Locate the cell with the specified text and output its (X, Y) center coordinate. 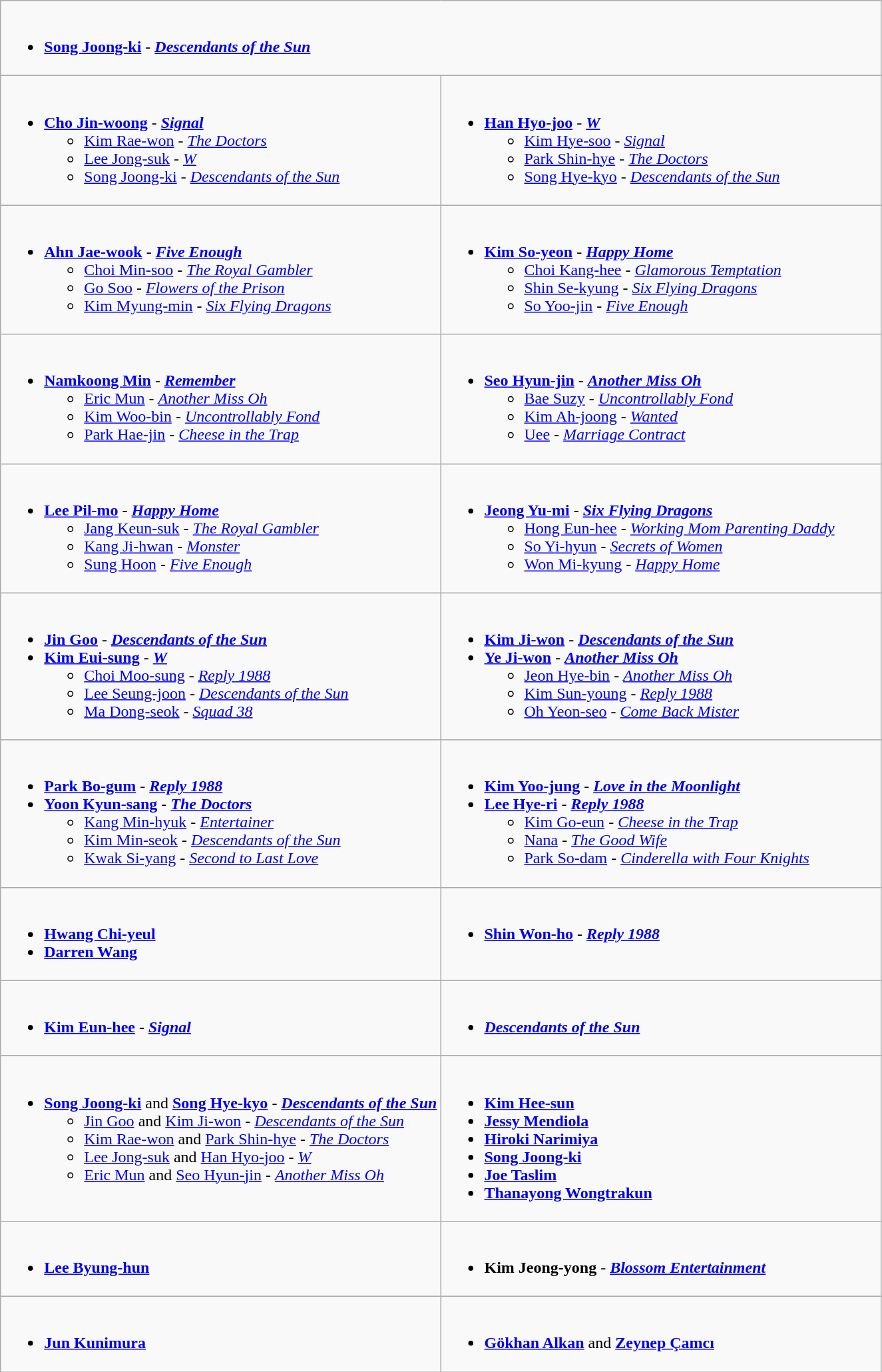
Ahn Jae-wook - Five Enough Choi Min-soo - The Royal GamblerGo Soo - Flowers of the PrisonKim Myung-min - Six Flying Dragons (221, 270)
Han Hyo-joo - W Kim Hye-soo - SignalPark Shin-hye - The DoctorsSong Hye-kyo - Descendants of the Sun (660, 141)
Kim Jeong-yong - Blossom Entertainment (660, 1259)
Jeong Yu-mi - Six Flying Dragons Hong Eun-hee - Working Mom Parenting DaddySo Yi-hyun - Secrets of WomenWon Mi-kyung - Happy Home (660, 528)
Cho Jin-woong - Signal Kim Rae-won - The DoctorsLee Jong-suk - WSong Joong-ki - Descendants of the Sun (221, 141)
Kim Hee-sun Jessy Mendiola Hiroki Narimiya Song Joong-ki Joe Taslim Thanayong Wongtrakun (660, 1138)
Lee Byung-hun (221, 1259)
Jin Goo - Descendants of the Sun Kim Eui-sung - W Choi Moo-sung - Reply 1988Lee Seung-joon - Descendants of the SunMa Dong-seok - Squad 38 (221, 666)
Song Joong-ki - Descendants of the Sun (441, 39)
Seo Hyun-jin - Another Miss Oh Bae Suzy - Uncontrollably FondKim Ah-joong - WantedUee - Marriage Contract (660, 399)
Namkoong Min - Remember Eric Mun - Another Miss OhKim Woo-bin - Uncontrollably FondPark Hae-jin - Cheese in the Trap (221, 399)
Gökhan Alkan and Zeynep Çamcı (660, 1333)
Kim Ji-won - Descendants of the Sun Ye Ji-won - Another Miss OhJeon Hye-bin - Another Miss OhKim Sun-young - Reply 1988Oh Yeon-seo - Come Back Mister (660, 666)
Hwang Chi-yeul Darren Wang (221, 934)
Shin Won-ho - Reply 1988 (660, 934)
Kim Eun-hee - Signal (221, 1018)
Descendants of the Sun (660, 1018)
Kim So-yeon - Happy Home Choi Kang-hee - Glamorous TemptationShin Se-kyung - Six Flying DragonsSo Yoo-jin - Five Enough (660, 270)
Lee Pil-mo - Happy Home Jang Keun-suk - The Royal GamblerKang Ji-hwan - MonsterSung Hoon - Five Enough (221, 528)
Jun Kunimura (221, 1333)
